From the cell containing the given text, extract its center point as [x, y] coordinate. 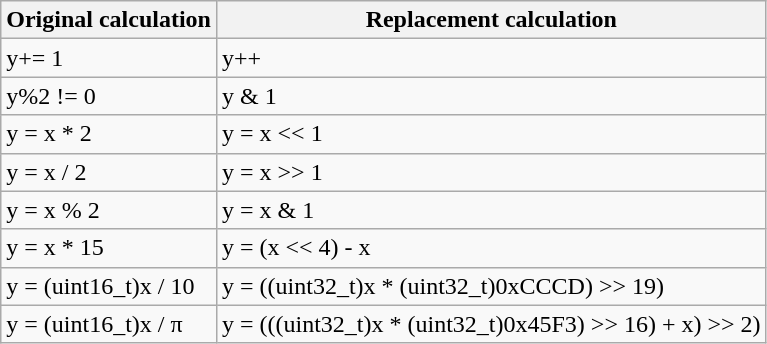
y = (x << 4) - x [491, 248]
y = (((uint32_t)x * (uint32_t)0x45F3) >> 16) + x) >> 2) [491, 324]
y = (uint16_t)x / π [109, 324]
y = x >> 1 [491, 172]
Replacement calculation [491, 20]
y = x & 1 [491, 210]
Original calculation [109, 20]
y%2 != 0 [109, 96]
y+= 1 [109, 58]
y = x / 2 [109, 172]
y = x * 2 [109, 134]
y = x * 15 [109, 248]
y = (uint16_t)x / 10 [109, 286]
y++ [491, 58]
y = ((uint32_t)x * (uint32_t)0xCCCD) >> 19) [491, 286]
y & 1 [491, 96]
y = x << 1 [491, 134]
y = x % 2 [109, 210]
